Detect which cell encompasses the target text, then output its (X, Y) center coordinate. 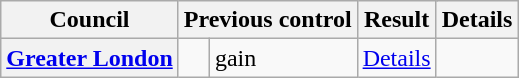
Council (90, 20)
gain (283, 58)
Greater London (90, 58)
Result (396, 20)
Previous control (268, 20)
